Output the (X, Y) coordinate of the center of the cell containing the given text.  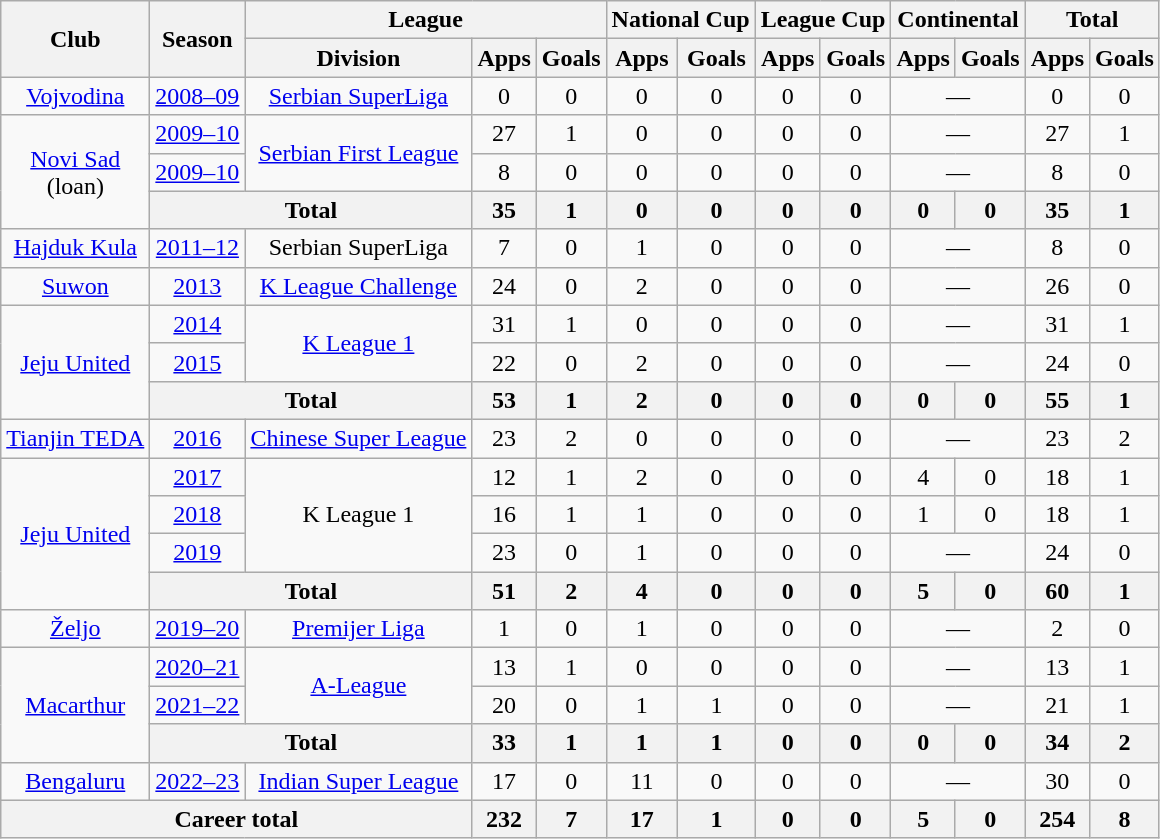
55 (1057, 400)
Novi Sad (loan) (76, 172)
Continental (958, 20)
2008–09 (198, 96)
Division (358, 58)
Hajduk Kula (76, 248)
K League Challenge (358, 286)
Indian Super League (358, 781)
League Cup (823, 20)
30 (1057, 781)
Premijer Liga (358, 629)
League (426, 20)
Club (76, 39)
2018 (198, 515)
2021–22 (198, 705)
Željo (76, 629)
12 (504, 477)
2020–21 (198, 667)
Macarthur (76, 705)
Season (198, 39)
2019 (198, 553)
Chinese Super League (358, 438)
26 (1057, 286)
Suwon (76, 286)
51 (504, 591)
20 (504, 705)
Tianjin TEDA (76, 438)
Career total (236, 819)
2014 (198, 324)
22 (504, 362)
21 (1057, 705)
2017 (198, 477)
Vojvodina (76, 96)
33 (504, 743)
2022–23 (198, 781)
Serbian First League (358, 153)
53 (504, 400)
2019–20 (198, 629)
2016 (198, 438)
16 (504, 515)
60 (1057, 591)
2013 (198, 286)
254 (1057, 819)
A-League (358, 686)
34 (1057, 743)
11 (642, 781)
232 (504, 819)
2011–12 (198, 248)
Bengaluru (76, 781)
2015 (198, 362)
National Cup (680, 20)
